Scan for the cell matching the given text and deliver its (x, y) coordinate at center. 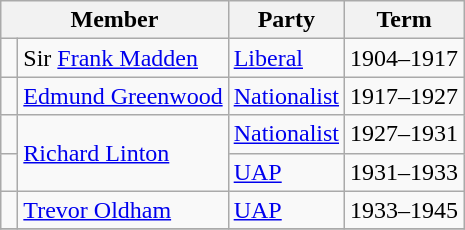
1931–1933 (404, 172)
1933–1945 (404, 210)
Term (404, 20)
1927–1931 (404, 134)
Sir Frank Madden (123, 58)
1917–1927 (404, 96)
Party (286, 20)
Liberal (286, 58)
Richard Linton (123, 153)
Trevor Oldham (123, 210)
Member (114, 20)
1904–1917 (404, 58)
Edmund Greenwood (123, 96)
